For the text-containing cell, return its midpoint in [x, y] coordinate format. 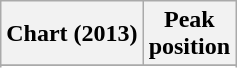
Chart (2013) [72, 34]
Peak position [189, 34]
